Capture the cell that displays the provided text and extract its (x, y) central coordinate. 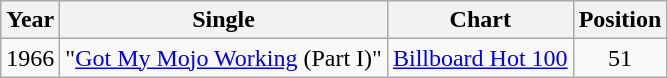
Year (30, 20)
Position (620, 20)
1966 (30, 58)
"Got My Mojo Working (Part I)" (224, 58)
Billboard Hot 100 (480, 58)
51 (620, 58)
Chart (480, 20)
Single (224, 20)
